Provide the (x, y) coordinate of the cell's center where the given text is located.  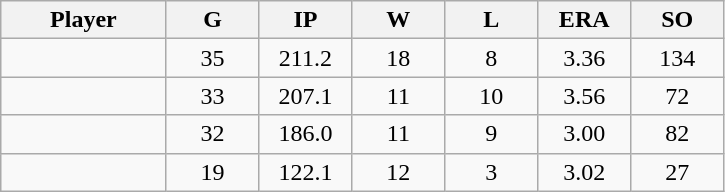
3.02 (584, 172)
72 (678, 96)
SO (678, 20)
27 (678, 172)
ERA (584, 20)
3.36 (584, 58)
G (212, 20)
Player (84, 20)
134 (678, 58)
12 (398, 172)
IP (306, 20)
9 (492, 134)
10 (492, 96)
207.1 (306, 96)
8 (492, 58)
35 (212, 58)
122.1 (306, 172)
19 (212, 172)
32 (212, 134)
18 (398, 58)
L (492, 20)
W (398, 20)
3 (492, 172)
33 (212, 96)
82 (678, 134)
186.0 (306, 134)
3.56 (584, 96)
3.00 (584, 134)
211.2 (306, 58)
